Return the [X, Y] coordinate for the center point of the cell that contains the specified text.  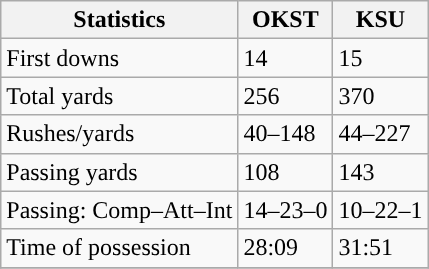
40–148 [286, 134]
Passing yards [120, 172]
370 [380, 96]
28:09 [286, 248]
KSU [380, 20]
Time of possession [120, 248]
Total yards [120, 96]
Statistics [120, 20]
256 [286, 96]
10–22–1 [380, 210]
31:51 [380, 248]
143 [380, 172]
Passing: Comp–Att–Int [120, 210]
15 [380, 58]
14 [286, 58]
OKST [286, 20]
14–23–0 [286, 210]
44–227 [380, 134]
Rushes/yards [120, 134]
First downs [120, 58]
108 [286, 172]
